Identify which cell holds the provided text, then report its [X, Y] central coordinate. 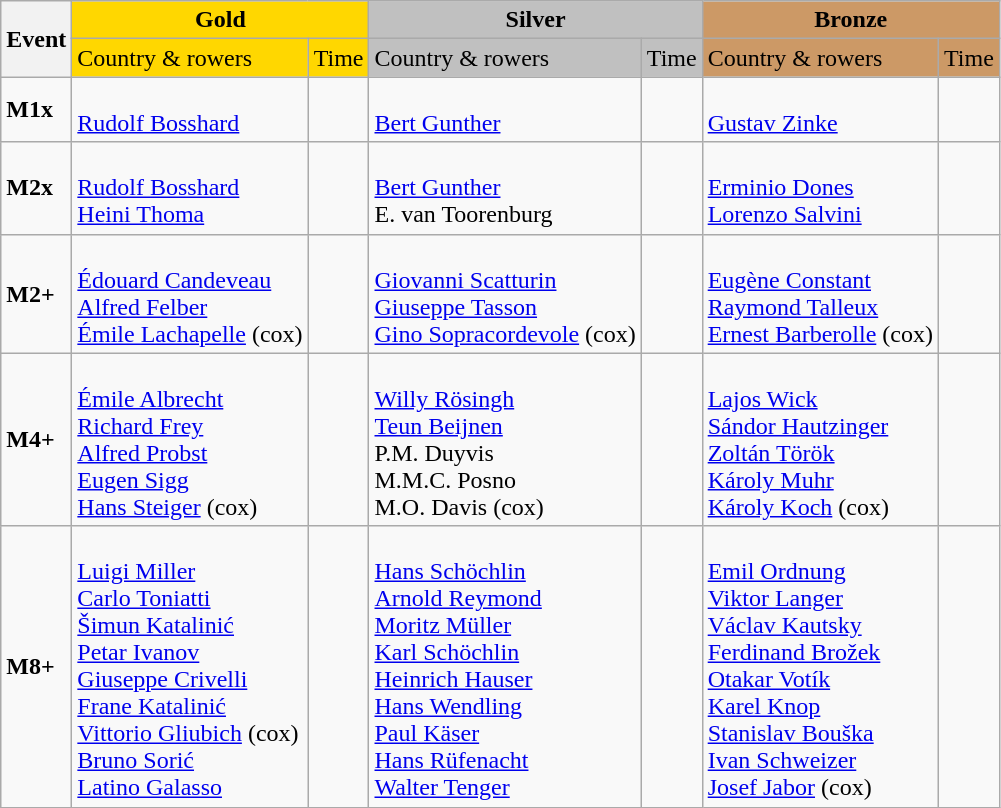
Bert Gunther E. van Toorenburg [505, 188]
Emil Ordnung Viktor Langer Václav Kautsky Ferdinand Brožek Otakar Votík Karel Knop Stanislav Bouška Ivan Schweizer Josef Jabor (cox) [820, 666]
Gustav Zinke [820, 110]
Willy Rösingh Teun Beijnen P.M. Duyvis M.M.C. Posno M.O. Davis (cox) [505, 440]
Event [36, 39]
Luigi Miller Carlo Toniatti Šimun Katalinić Petar Ivanov Giuseppe Crivelli Frane Katalinić Vittorio Gliubich (cox) Bruno Sorić Latino Galasso [190, 666]
Erminio Dones Lorenzo Salvini [820, 188]
M1x [36, 110]
M2+ [36, 294]
Bronze [850, 20]
Rudolf Bosshard [190, 110]
Silver [536, 20]
Édouard Candeveau Alfred Felber Émile Lachapelle (cox) [190, 294]
Giovanni Scatturin Giuseppe Tasson Gino Sopracordevole (cox) [505, 294]
M2x [36, 188]
Hans Schöchlin Arnold Reymond Moritz Müller Karl Schöchlin Heinrich Hauser Hans Wendling Paul Käser Hans Rüfenacht Walter Tenger [505, 666]
M4+ [36, 440]
Lajos Wick Sándor Hautzinger Zoltán Török Károly Muhr Károly Koch (cox) [820, 440]
M8+ [36, 666]
Émile Albrecht Richard Frey Alfred Probst Eugen Sigg Hans Steiger (cox) [190, 440]
Rudolf Bosshard Heini Thoma [190, 188]
Bert Gunther [505, 110]
Gold [220, 20]
Eugène Constant Raymond Talleux Ernest Barberolle (cox) [820, 294]
